Locate the cell with the specified text and output its [x, y] center coordinate. 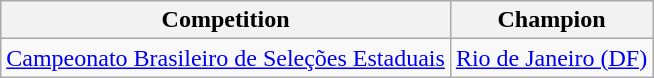
Campeonato Brasileiro de Seleções Estaduais [226, 58]
Champion [551, 20]
Rio de Janeiro (DF) [551, 58]
Competition [226, 20]
